Return [x, y] of the center of cell containing provided text 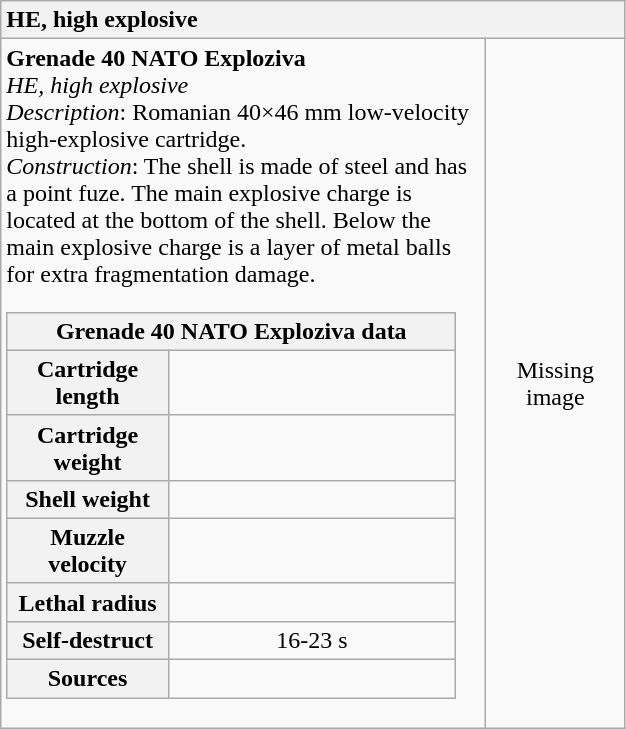
Grenade 40 NATO Exploziva data [231, 331]
HE, high explosive [313, 20]
Missing image [556, 384]
Cartridge length [88, 382]
Sources [88, 679]
Cartridge weight [88, 448]
Muzzle velocity [88, 550]
Lethal radius [88, 602]
Self-destruct [88, 640]
Shell weight [88, 499]
16-23 s [312, 640]
